Provide the (X, Y) coordinate of the cell's center where the given text is located.  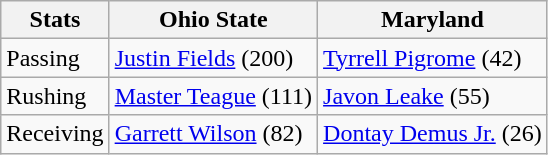
Garrett Wilson (82) (213, 134)
Master Teague (111) (213, 96)
Passing (55, 58)
Receiving (55, 134)
Maryland (433, 20)
Stats (55, 20)
Ohio State (213, 20)
Dontay Demus Jr. (26) (433, 134)
Javon Leake (55) (433, 96)
Rushing (55, 96)
Tyrrell Pigrome (42) (433, 58)
Justin Fields (200) (213, 58)
